Return the (X, Y) coordinate for the center point of the cell that contains the specified text.  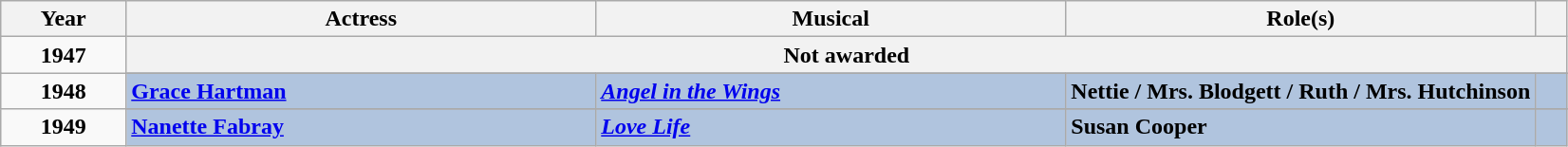
Love Life (831, 127)
Year (64, 19)
Not awarded (847, 55)
Role(s) (1300, 19)
Susan Cooper (1300, 127)
Grace Hartman (361, 91)
Musical (831, 19)
Actress (361, 19)
1949 (64, 127)
1948 (64, 91)
Angel in the Wings (831, 91)
1947 (64, 55)
Nettie / Mrs. Blodgett / Ruth / Mrs. Hutchinson (1300, 91)
Nanette Fabray (361, 127)
